Scan for the cell matching the given text and deliver its [x, y] coordinate at center. 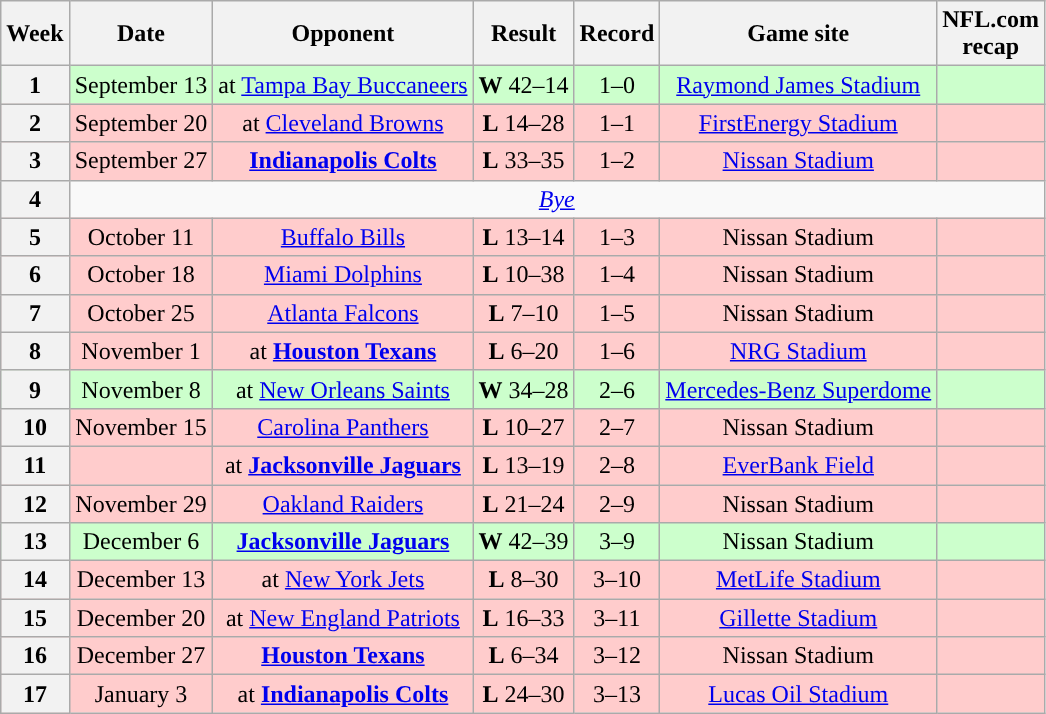
September 27 [141, 161]
at Cleveland Browns [343, 123]
at Tampa Bay Buccaneers [343, 85]
November 8 [141, 389]
13 [35, 542]
L 14–28 [524, 123]
October 25 [141, 313]
Buffalo Bills [343, 237]
L 6–34 [524, 656]
2 [35, 123]
W 42–39 [524, 542]
1–1 [617, 123]
W 42–14 [524, 85]
1–6 [617, 351]
Opponent [343, 34]
3–12 [617, 656]
L 8–30 [524, 580]
Gillette Stadium [798, 618]
4 [35, 199]
L 13–19 [524, 465]
Result [524, 34]
7 [35, 313]
15 [35, 618]
Mercedes-Benz Superdome [798, 389]
10 [35, 427]
at New England Patriots [343, 618]
FirstEnergy Stadium [798, 123]
3 [35, 161]
L 10–38 [524, 275]
EverBank Field [798, 465]
L 16–33 [524, 618]
1–2 [617, 161]
Miami Dolphins [343, 275]
16 [35, 656]
December 27 [141, 656]
Oakland Raiders [343, 503]
Carolina Panthers [343, 427]
September 13 [141, 85]
at New York Jets [343, 580]
1 [35, 85]
9 [35, 389]
December 6 [141, 542]
1–0 [617, 85]
2–6 [617, 389]
November 1 [141, 351]
W 34–28 [524, 389]
12 [35, 503]
at Indianapolis Colts [343, 694]
1–3 [617, 237]
December 20 [141, 618]
September 20 [141, 123]
3–13 [617, 694]
Week [35, 34]
L 6–20 [524, 351]
L 24–30 [524, 694]
January 3 [141, 694]
L 33–35 [524, 161]
1–5 [617, 313]
L 13–14 [524, 237]
at Jacksonville Jaguars [343, 465]
at Houston Texans [343, 351]
October 18 [141, 275]
8 [35, 351]
2–8 [617, 465]
Lucas Oil Stadium [798, 694]
1–4 [617, 275]
November 15 [141, 427]
Jacksonville Jaguars [343, 542]
Game site [798, 34]
L 21–24 [524, 503]
NRG Stadium [798, 351]
2–9 [617, 503]
NFL.comrecap [991, 34]
at New Orleans Saints [343, 389]
17 [35, 694]
Record [617, 34]
Indianapolis Colts [343, 161]
11 [35, 465]
5 [35, 237]
MetLife Stadium [798, 580]
November 29 [141, 503]
6 [35, 275]
December 13 [141, 580]
Bye [556, 199]
Raymond James Stadium [798, 85]
3–11 [617, 618]
Date [141, 34]
14 [35, 580]
L 7–10 [524, 313]
3–10 [617, 580]
3–9 [617, 542]
L 10–27 [524, 427]
Atlanta Falcons [343, 313]
October 11 [141, 237]
2–7 [617, 427]
Houston Texans [343, 656]
